Determine the (X, Y) coordinate at the center of the cell enclosing the given text.  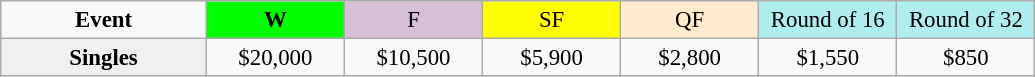
$20,000 (275, 58)
$850 (966, 58)
$1,550 (828, 58)
Event (104, 20)
QF (690, 20)
$5,900 (552, 58)
Round of 32 (966, 20)
F (413, 20)
SF (552, 20)
Singles (104, 58)
$2,800 (690, 58)
W (275, 20)
$10,500 (413, 58)
Round of 16 (828, 20)
